Detect which cell encompasses the target text, then output its [X, Y] center coordinate. 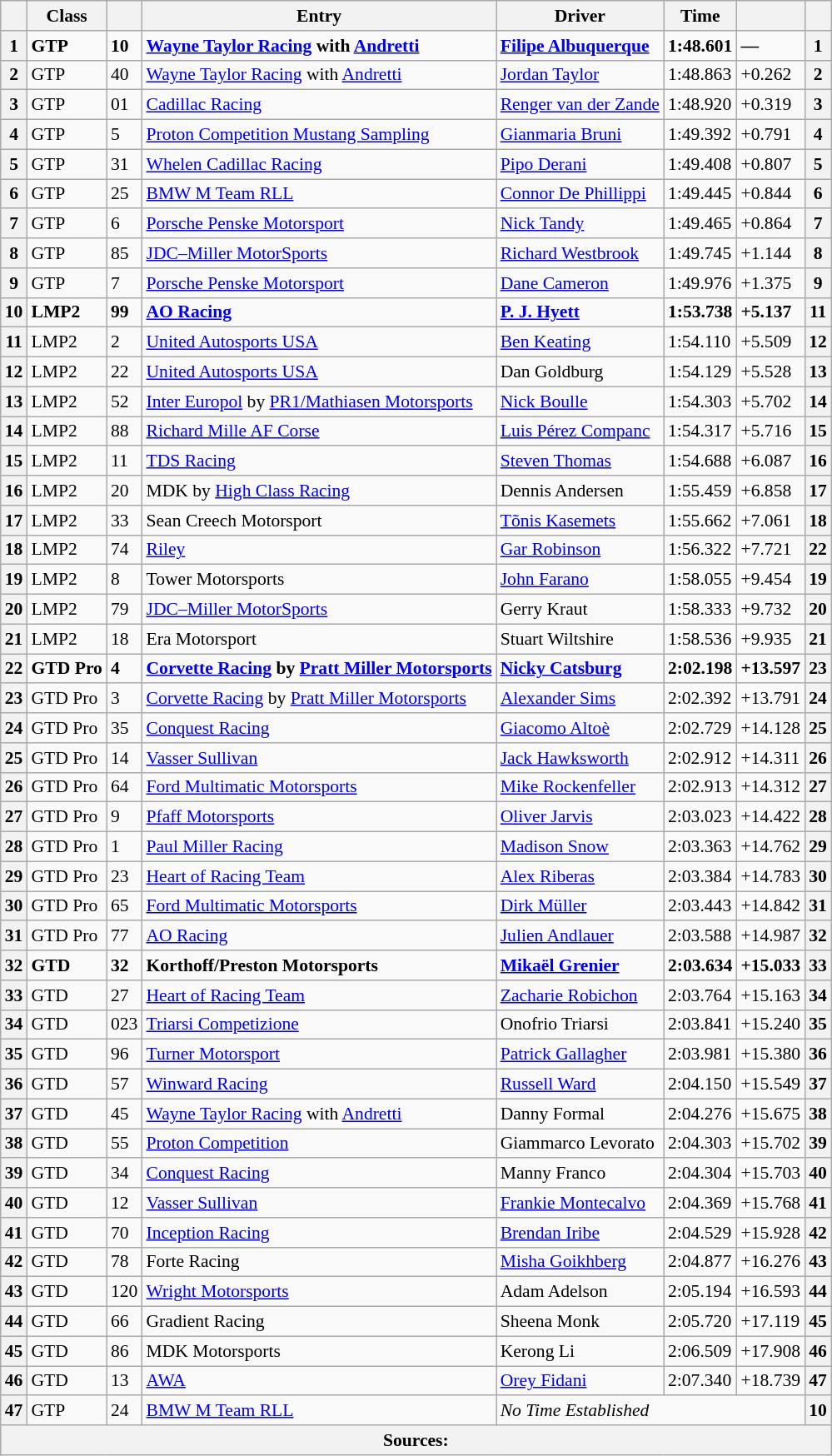
Riley [318, 550]
+9.454 [770, 580]
1:54.688 [700, 461]
Whelen Cadillac Racing [318, 164]
Sources: [416, 1440]
2:04.304 [700, 1174]
Wright Motorsports [318, 1292]
+14.842 [770, 906]
+0.262 [770, 75]
+14.311 [770, 758]
88 [125, 431]
Nick Boulle [580, 401]
+15.768 [770, 1203]
+17.908 [770, 1351]
MDK by High Class Racing [318, 491]
+14.128 [770, 728]
+15.240 [770, 1025]
1:49.465 [700, 224]
2:04.276 [700, 1114]
Sheena Monk [580, 1322]
MDK Motorsports [318, 1351]
Gianmaria Bruni [580, 135]
Richard Mille AF Corse [318, 431]
77 [125, 936]
2:02.912 [700, 758]
+15.928 [770, 1233]
Era Motorsport [318, 639]
Luis Pérez Companc [580, 431]
Triarsi Competizione [318, 1025]
+15.033 [770, 965]
96 [125, 1055]
Inception Racing [318, 1233]
+15.549 [770, 1085]
Manny Franco [580, 1174]
Russell Ward [580, 1085]
+17.119 [770, 1322]
2:03.634 [700, 965]
Mike Rockenfeller [580, 787]
Orey Fidani [580, 1381]
Dennis Andersen [580, 491]
1:54.303 [700, 401]
2:03.443 [700, 906]
2:03.384 [700, 876]
Inter Europol by PR1/Mathiasen Motorsports [318, 401]
2:04.877 [700, 1262]
Jordan Taylor [580, 75]
Madison Snow [580, 847]
70 [125, 1233]
Richard Westbrook [580, 253]
1:49.408 [700, 164]
85 [125, 253]
Giacomo Altoè [580, 728]
65 [125, 906]
P. J. Hyett [580, 312]
1:55.662 [700, 521]
2:02.392 [700, 699]
Cadillac Racing [318, 105]
+13.791 [770, 699]
Danny Formal [580, 1114]
99 [125, 312]
+14.312 [770, 787]
2:03.023 [700, 817]
Gradient Racing [318, 1322]
Time [700, 16]
55 [125, 1144]
+7.721 [770, 550]
Dane Cameron [580, 283]
+5.716 [770, 431]
AWA [318, 1381]
No Time Established [651, 1411]
Forte Racing [318, 1262]
2:03.764 [700, 995]
Korthoff/Preston Motorsports [318, 965]
Proton Competition [318, 1144]
01 [125, 105]
52 [125, 401]
Misha Goikhberg [580, 1262]
+9.732 [770, 610]
2:03.981 [700, 1055]
57 [125, 1085]
78 [125, 1262]
1:48.601 [700, 46]
2:02.729 [700, 728]
2:05.720 [700, 1322]
1:55.459 [700, 491]
+5.509 [770, 342]
+14.783 [770, 876]
+0.791 [770, 135]
1:49.445 [700, 194]
Nicky Catsburg [580, 669]
+0.319 [770, 105]
+14.422 [770, 817]
Alexander Sims [580, 699]
74 [125, 550]
Nick Tandy [580, 224]
Patrick Gallagher [580, 1055]
Filipe Albuquerque [580, 46]
Steven Thomas [580, 461]
+0.864 [770, 224]
2:06.509 [700, 1351]
+14.987 [770, 936]
John Farano [580, 580]
Mikaël Grenier [580, 965]
2:03.588 [700, 936]
1:49.976 [700, 283]
023 [125, 1025]
1:58.333 [700, 610]
Tower Motorsports [318, 580]
Gerry Kraut [580, 610]
Alex Riberas [580, 876]
Giammarco Levorato [580, 1144]
79 [125, 610]
+6.087 [770, 461]
+1.375 [770, 283]
1:58.055 [700, 580]
+18.739 [770, 1381]
Ben Keating [580, 342]
64 [125, 787]
+15.675 [770, 1114]
2:07.340 [700, 1381]
Pipo Derani [580, 164]
+15.163 [770, 995]
+5.702 [770, 401]
Paul Miller Racing [318, 847]
1:54.129 [700, 372]
2:02.913 [700, 787]
+1.144 [770, 253]
Onofrio Triarsi [580, 1025]
2:04.369 [700, 1203]
1:58.536 [700, 639]
Dirk Müller [580, 906]
+6.858 [770, 491]
+0.807 [770, 164]
1:56.322 [700, 550]
1:54.317 [700, 431]
Dan Goldburg [580, 372]
+9.935 [770, 639]
+15.380 [770, 1055]
1:48.920 [700, 105]
Brendan Iribe [580, 1233]
+16.276 [770, 1262]
+15.703 [770, 1174]
120 [125, 1292]
+5.137 [770, 312]
Kerong Li [580, 1351]
2:04.303 [700, 1144]
2:03.841 [700, 1025]
1:49.392 [700, 135]
+16.593 [770, 1292]
Julien Andlauer [580, 936]
Proton Competition Mustang Sampling [318, 135]
+13.597 [770, 669]
86 [125, 1351]
Sean Creech Motorsport [318, 521]
Oliver Jarvis [580, 817]
Jack Hawksworth [580, 758]
+0.844 [770, 194]
Class [67, 16]
Pfaff Motorsports [318, 817]
66 [125, 1322]
TDS Racing [318, 461]
1:49.745 [700, 253]
1:53.738 [700, 312]
2:03.363 [700, 847]
Tõnis Kasemets [580, 521]
+7.061 [770, 521]
1:48.863 [700, 75]
Winward Racing [318, 1085]
+5.528 [770, 372]
2:04.150 [700, 1085]
1:54.110 [700, 342]
+15.702 [770, 1144]
Adam Adelson [580, 1292]
Driver [580, 16]
Turner Motorsport [318, 1055]
+14.762 [770, 847]
— [770, 46]
Entry [318, 16]
2:05.194 [700, 1292]
Gar Robinson [580, 550]
2:04.529 [700, 1233]
Connor De Phillippi [580, 194]
Renger van der Zande [580, 105]
Zacharie Robichon [580, 995]
Frankie Montecalvo [580, 1203]
Stuart Wiltshire [580, 639]
2:02.198 [700, 669]
